Find where the given text appears and provide that cell's center as (X, Y) coordinate. 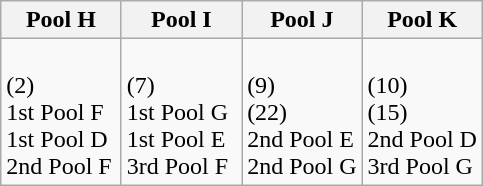
(7) 1st Pool G 1st Pool E 3rd Pool F (181, 112)
Pool H (61, 20)
Pool J (302, 20)
Pool K (422, 20)
Pool I (181, 20)
(10) (15) 2nd Pool D 3rd Pool G (422, 112)
(9) (22) 2nd Pool E 2nd Pool G (302, 112)
(2) 1st Pool F 1st Pool D 2nd Pool F (61, 112)
